Provide the (X, Y) coordinate of the cell's center where the given text is located.  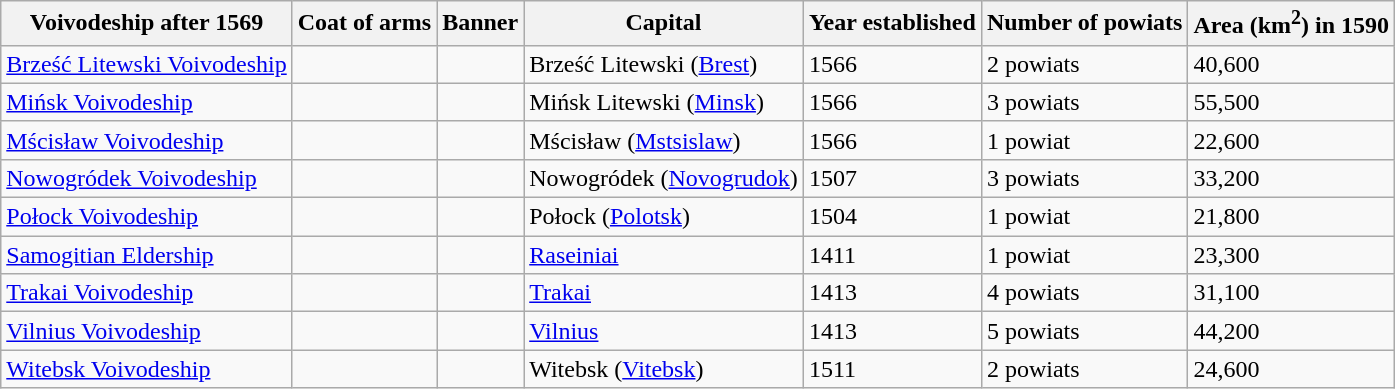
Nowogródek Voivodeship (146, 178)
Mścisław (Mstsislaw) (664, 140)
Mińsk Voivodeship (146, 102)
22,600 (1292, 140)
4 powiats (1084, 293)
Capital (664, 24)
Samogitian Eldership (146, 255)
Area (km2) in 1590 (1292, 24)
40,600 (1292, 64)
44,200 (1292, 331)
Raseiniai (664, 255)
Brześć Litewski Voivodeship (146, 64)
Mścisław Voivodeship (146, 140)
1504 (892, 217)
Nowogródek (Novogrudok) (664, 178)
1411 (892, 255)
Vilnius (664, 331)
Witebsk (Vitebsk) (664, 369)
31,100 (1292, 293)
Vilnius Voivodeship (146, 331)
Number of powiats (1084, 24)
Year established (892, 24)
Połock (Polotsk) (664, 217)
33,200 (1292, 178)
Trakai Voivodeship (146, 293)
Voivodeship after 1569 (146, 24)
24,600 (1292, 369)
Banner (480, 24)
Połock Voivodeship (146, 217)
1511 (892, 369)
55,500 (1292, 102)
Witebsk Voivodeship (146, 369)
1507 (892, 178)
23,300 (1292, 255)
21,800 (1292, 217)
5 powiats (1084, 331)
Trakai (664, 293)
Mińsk Litewski (Minsk) (664, 102)
Brześć Litewski (Brest) (664, 64)
Coat of arms (364, 24)
